Identify which cell holds the provided text, then report its [X, Y] central coordinate. 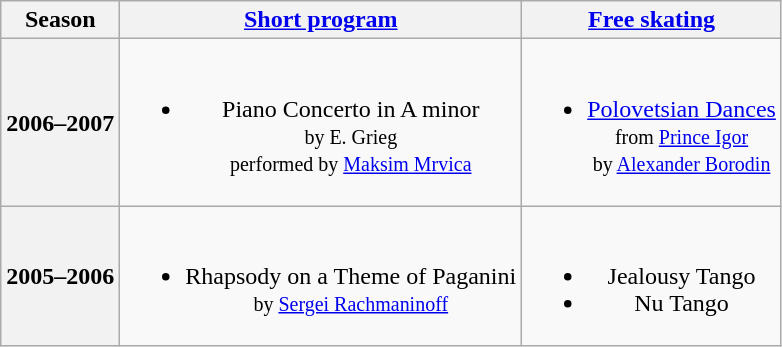
2006–2007 [60, 122]
Rhapsody on a Theme of Paganini by Sergei Rachmaninoff [321, 276]
Season [60, 20]
Piano Concerto in A minor by E. Grieg performed by Maksim Mrvica [321, 122]
2005–2006 [60, 276]
Short program [321, 20]
Free skating [652, 20]
Jealousy TangoNu Tango [652, 276]
Polovetsian Dances from Prince Igor by Alexander Borodin [652, 122]
